Output the (X, Y) coordinate of the center of the cell containing the given text.  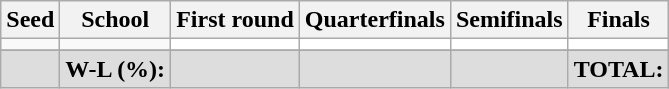
TOTAL: (618, 69)
Semifinals (509, 20)
School (116, 20)
Seed (30, 20)
Finals (618, 20)
Quarterfinals (374, 20)
First round (236, 20)
W-L (%): (116, 69)
